Return [X, Y] of the center of cell containing provided text 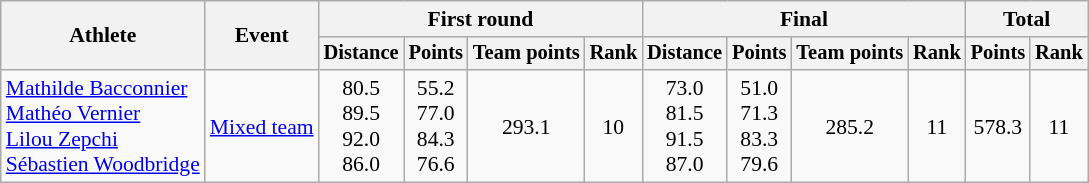
80.589.592.086.0 [362, 126]
51.0 71.383.379.6 [759, 126]
Athlete [103, 36]
Total [1027, 19]
Event [262, 36]
73.081.591.587.0 [684, 126]
10 [614, 126]
Final [804, 19]
578.3 [998, 126]
285.2 [850, 126]
293.1 [526, 126]
Mathilde BacconnierMathéo VernierLilou ZepchiSébastien Woodbridge [103, 126]
Mixed team [262, 126]
55.277.084.376.6 [436, 126]
First round [481, 19]
